Capture the cell that displays the provided text and extract its (x, y) central coordinate. 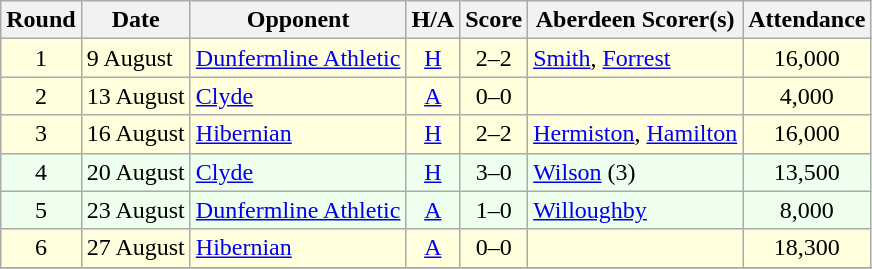
Smith, Forrest (636, 58)
Round (41, 20)
16 August (136, 134)
Attendance (807, 20)
4 (41, 172)
2 (41, 96)
6 (41, 248)
3–0 (494, 172)
Date (136, 20)
1–0 (494, 210)
3 (41, 134)
9 August (136, 58)
Hermiston, Hamilton (636, 134)
Wilson (3) (636, 172)
H/A (433, 20)
5 (41, 210)
Score (494, 20)
13,500 (807, 172)
Willoughby (636, 210)
13 August (136, 96)
1 (41, 58)
18,300 (807, 248)
Opponent (298, 20)
8,000 (807, 210)
4,000 (807, 96)
23 August (136, 210)
27 August (136, 248)
20 August (136, 172)
Aberdeen Scorer(s) (636, 20)
